Find where the given text appears and provide that cell's center as (X, Y) coordinate. 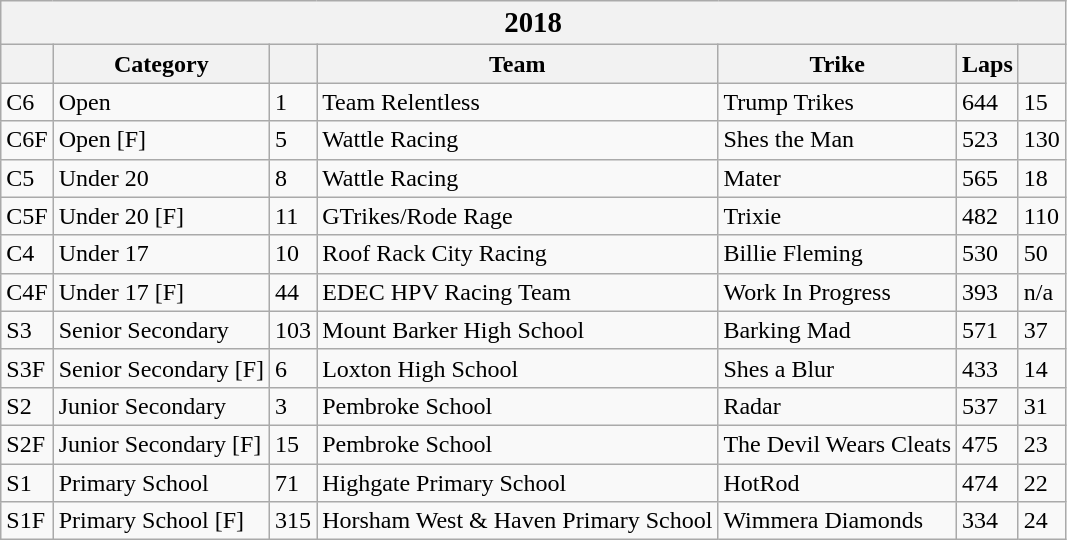
Shes a Blur (838, 368)
530 (988, 254)
Radar (838, 406)
22 (1042, 483)
Trixie (838, 216)
Wimmera Diamonds (838, 521)
S2 (27, 406)
Senior Secondary (161, 330)
C4F (27, 292)
C6F (27, 140)
50 (1042, 254)
103 (294, 330)
C6 (27, 102)
Mount Barker High School (518, 330)
5 (294, 140)
Work In Progress (838, 292)
Trike (838, 64)
18 (1042, 178)
Billie Fleming (838, 254)
Senior Secondary [F] (161, 368)
644 (988, 102)
Under 20 [F] (161, 216)
Mater (838, 178)
Team (518, 64)
S1 (27, 483)
8 (294, 178)
6 (294, 368)
565 (988, 178)
537 (988, 406)
S3 (27, 330)
Junior Secondary (161, 406)
571 (988, 330)
Category (161, 64)
Roof Rack City Racing (518, 254)
Shes the Man (838, 140)
Junior Secondary [F] (161, 444)
S3F (27, 368)
S1F (27, 521)
11 (294, 216)
334 (988, 521)
Barking Mad (838, 330)
315 (294, 521)
C5F (27, 216)
482 (988, 216)
Highgate Primary School (518, 483)
71 (294, 483)
GTrikes/Rode Rage (518, 216)
31 (1042, 406)
Laps (988, 64)
130 (1042, 140)
37 (1042, 330)
C5 (27, 178)
EDEC HPV Racing Team (518, 292)
1 (294, 102)
Horsham West & Haven Primary School (518, 521)
n/a (1042, 292)
Under 17 (161, 254)
Loxton High School (518, 368)
523 (988, 140)
23 (1042, 444)
475 (988, 444)
3 (294, 406)
Primary School (161, 483)
Open [F] (161, 140)
Primary School [F] (161, 521)
C4 (27, 254)
Under 17 [F] (161, 292)
The Devil Wears Cleats (838, 444)
S2F (27, 444)
14 (1042, 368)
24 (1042, 521)
10 (294, 254)
44 (294, 292)
Team Relentless (518, 102)
2018 (534, 23)
110 (1042, 216)
HotRod (838, 483)
433 (988, 368)
474 (988, 483)
Under 20 (161, 178)
393 (988, 292)
Open (161, 102)
Trump Trikes (838, 102)
